Return (X, Y) of the center of cell containing provided text 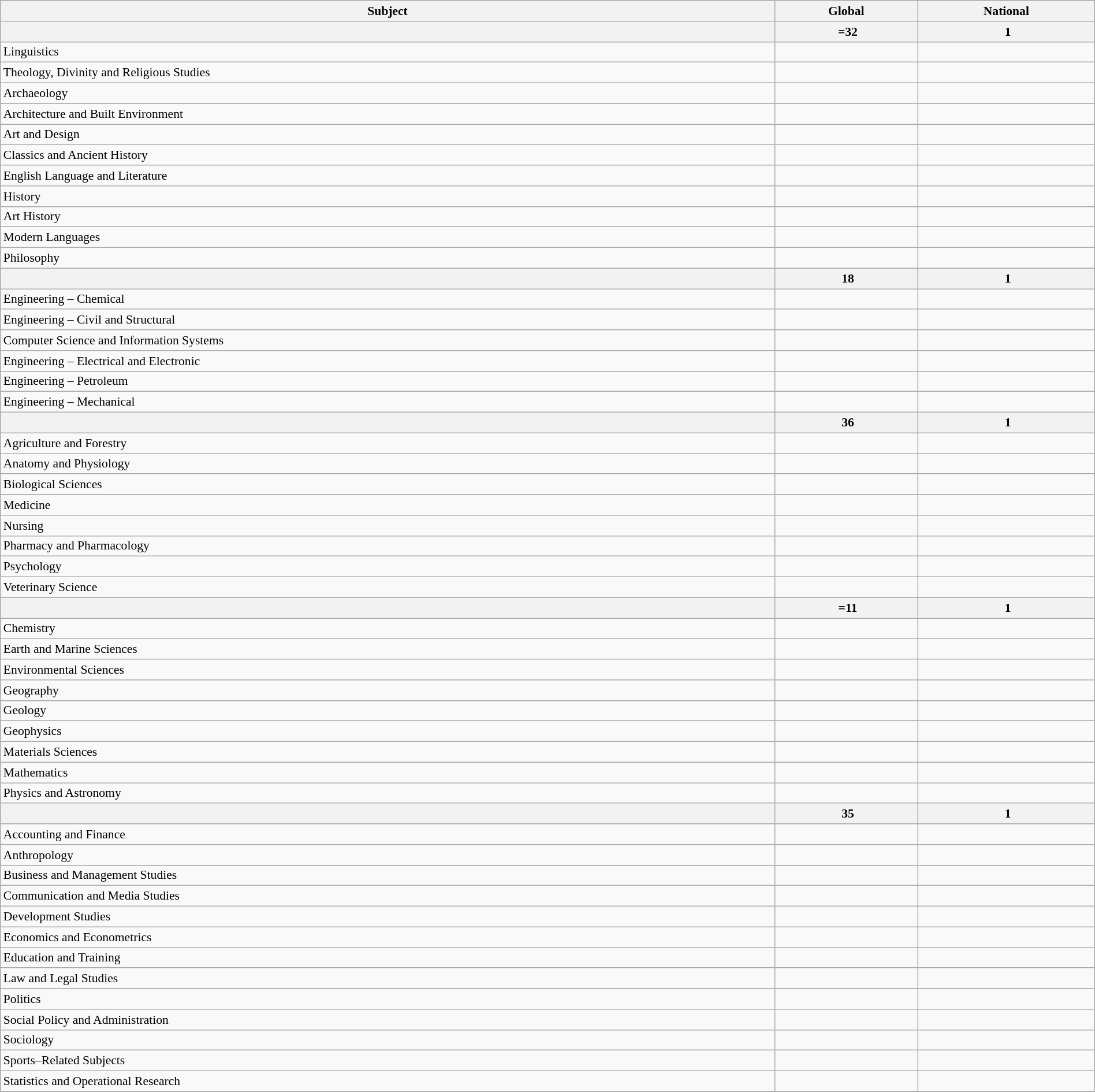
18 (846, 278)
Global (846, 11)
Anatomy and Physiology (388, 464)
Architecture and Built Environment (388, 114)
Nursing (388, 526)
Mathematics (388, 772)
Law and Legal Studies (388, 979)
Accounting and Finance (388, 834)
Philosophy (388, 258)
Business and Management Studies (388, 875)
Art and Design (388, 135)
Economics and Econometrics (388, 937)
Computer Science and Information Systems (388, 340)
Engineering – Chemical (388, 299)
Archaeology (388, 94)
Sports–Related Subjects (388, 1061)
Art History (388, 217)
Agriculture and Forestry (388, 443)
Engineering – Electrical and Electronic (388, 361)
Subject (388, 11)
Physics and Astronomy (388, 793)
Theology, Divinity and Religious Studies (388, 73)
36 (846, 423)
Anthropology (388, 855)
Medicine (388, 505)
=11 (846, 608)
Sociology (388, 1040)
Engineering – Civil and Structural (388, 320)
Engineering – Mechanical (388, 402)
Environmental Sciences (388, 670)
Classics and Ancient History (388, 155)
Geophysics (388, 731)
Geology (388, 711)
Psychology (388, 567)
Biological Sciences (388, 485)
Education and Training (388, 958)
Statistics and Operational Research (388, 1082)
National (1006, 11)
Chemistry (388, 629)
Pharmacy and Pharmacology (388, 546)
Social Policy and Administration (388, 1020)
Geography (388, 690)
English Language and Literature (388, 176)
Modern Languages (388, 237)
Politics (388, 999)
Communication and Media Studies (388, 896)
History (388, 196)
Linguistics (388, 52)
=32 (846, 32)
Engineering – Petroleum (388, 381)
Materials Sciences (388, 752)
35 (846, 814)
Development Studies (388, 917)
Earth and Marine Sciences (388, 649)
Veterinary Science (388, 588)
